Detect which cell encompasses the target text, then output its [x, y] center coordinate. 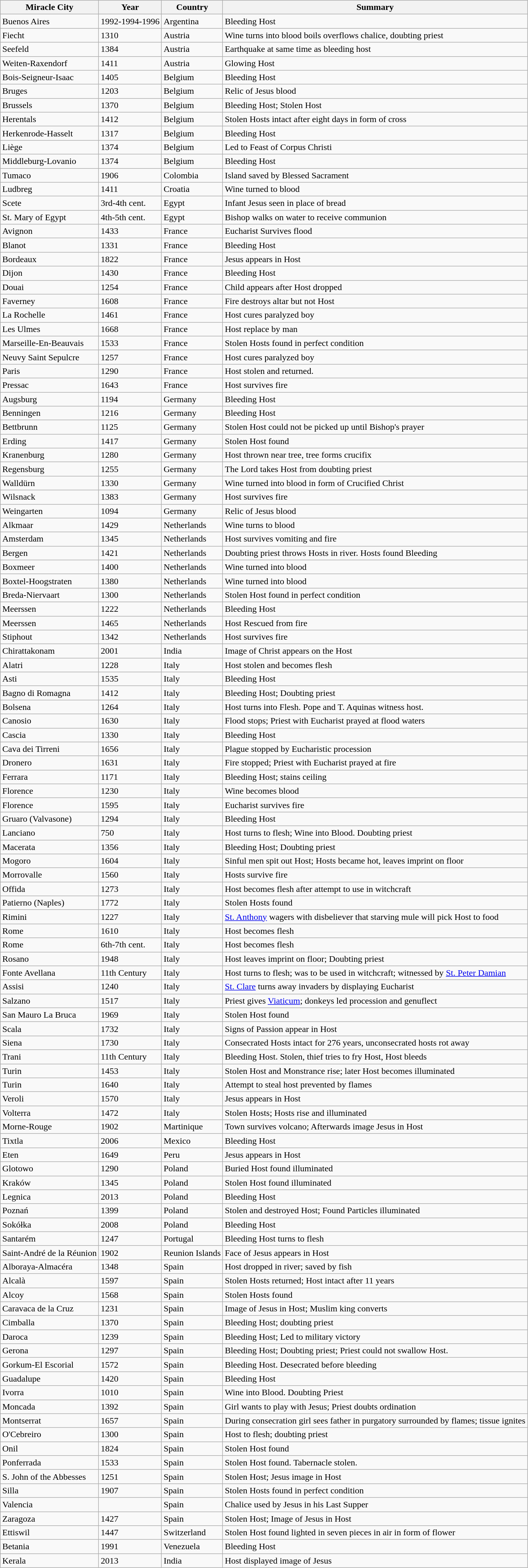
Marseille-En-Beauvais [50, 343]
Stolen Host and Monstrance rise; later Host becomes illuminated [375, 1071]
1264 [130, 707]
Herentals [50, 119]
Fire stopped; Priest with Eucharist prayed at fire [375, 763]
Ettiswil [50, 1533]
Miracle City [50, 7]
Venezuela [192, 1547]
Infant Jesus seen in place of bread [375, 203]
S. John of the Abbesses [50, 1476]
Ludbreg [50, 189]
1228 [130, 665]
Host thrown near tree, tree forms crucifix [375, 455]
Assisi [50, 987]
1465 [130, 623]
Eucharist survives fire [375, 805]
1772 [130, 903]
1255 [130, 469]
Volterra [50, 1113]
Avignon [50, 231]
1400 [130, 567]
St. Anthony wagers with disbeliever that starving mule will pick Host to food [375, 917]
Island saved by Blessed Sacrament [375, 175]
1656 [130, 749]
Stolen and destroyed Host; Found Particles illuminated [375, 1211]
Rimini [50, 917]
1230 [130, 791]
Host stolen and returned. [375, 371]
Bolsena [50, 707]
1732 [130, 1029]
Fire destroys altar but not Host [375, 301]
La Rochelle [50, 315]
Gorkum-El Escorial [50, 1365]
750 [130, 833]
Stolen Host found lighted in seven pieces in air in form of flower [375, 1533]
Gerona [50, 1351]
Scete [50, 203]
Host to flesh; doubting priest [375, 1435]
Host replace by man [375, 329]
Benningen [50, 413]
Walldürn [50, 483]
Tixtla [50, 1141]
Siena [50, 1043]
Mogoro [50, 861]
1991 [130, 1547]
2008 [130, 1225]
Cimballa [50, 1323]
Alatri [50, 665]
Attempt to steal host prevented by flames [375, 1085]
Chirattakonam [50, 651]
Scala [50, 1029]
1430 [130, 273]
1461 [130, 315]
Alkmaar [50, 525]
Tumaco [50, 175]
Patierno (Naples) [50, 903]
Les Ulmes [50, 329]
Lanciano [50, 833]
1222 [130, 609]
Bagno di Romagna [50, 693]
Wine turned to blood [375, 189]
Gruaro (Valvasone) [50, 819]
St. Mary of Egypt [50, 217]
Bergen [50, 553]
1948 [130, 959]
Bishop walks on water to receive communion [375, 217]
1992-1994-1996 [130, 21]
1194 [130, 399]
1433 [130, 231]
Stolen Host found in perfect condition [375, 595]
Valencia [50, 1504]
Cascia [50, 735]
Onil [50, 1449]
Consecrated Hosts intact for 276 years, unconsecrated hosts rot away [375, 1043]
O'Cebreiro [50, 1435]
Alcoy [50, 1294]
Ferrara [50, 777]
1595 [130, 805]
3rd-4th cent. [130, 203]
1822 [130, 259]
1254 [130, 287]
Middleburg-Lovanio [50, 161]
Colombia [192, 175]
Martinique [192, 1127]
1273 [130, 889]
Breda-Niervaart [50, 595]
Ivorra [50, 1393]
Veroli [50, 1099]
Stiphout [50, 637]
1399 [130, 1211]
1535 [130, 679]
Doubting priest throws Hosts in river. Hosts found Bleeding [375, 553]
1010 [130, 1393]
1342 [130, 637]
1572 [130, 1365]
Moncada [50, 1407]
1294 [130, 819]
Plague stopped by Eucharistic procession [375, 749]
Daroca [50, 1337]
Stolen Hosts returned; Host intact after 11 years [375, 1281]
1405 [130, 77]
Pressac [50, 385]
Sokółka [50, 1225]
1570 [130, 1099]
1380 [130, 581]
Erding [50, 441]
1643 [130, 385]
Glotowo [50, 1169]
1171 [130, 777]
Glowing Host [375, 63]
Host turns to flesh; was to be used in witchcraft; witnessed by St. Peter Damian [375, 973]
Eucharist Survives flood [375, 231]
Wine becomes blood [375, 791]
Paris [50, 371]
1604 [130, 861]
San Mauro La Bruca [50, 1015]
Image of Jesus in Host; Muslim king converts [375, 1309]
Asti [50, 679]
Kraków [50, 1183]
1384 [130, 49]
Trani [50, 1057]
1568 [130, 1294]
Host turns to flesh; Wine into Blood. Doubting priest [375, 833]
1240 [130, 987]
Weingarten [50, 511]
Bleeding Host; doubting priest [375, 1323]
Liège [50, 147]
1421 [130, 553]
Host displayed image of Jesus [375, 1561]
Year [130, 7]
Buried Host found illuminated [375, 1169]
Led to Feast of Corpus Christi [375, 147]
During consecration girl sees father in purgatory surrounded by flames; tissue ignites [375, 1421]
1417 [130, 441]
Alboraya-Almacéra [50, 1267]
Reunion Islands [192, 1253]
Canosio [50, 721]
Offida [50, 889]
Chalice used by Jesus in his Last Supper [375, 1504]
2001 [130, 651]
Switzerland [192, 1533]
Saint-André de la Réunion [50, 1253]
Bleeding Host; Led to military victory [375, 1337]
1310 [130, 35]
Mexico [192, 1141]
1203 [130, 91]
1383 [130, 497]
Croatia [192, 189]
Wilsnack [50, 497]
1239 [130, 1337]
Stolen Host could not be picked up until Bishop's prayer [375, 427]
Bleeding Host; Doubting priest; Priest could not swallow Host. [375, 1351]
Bleeding Host; stains ceiling [375, 777]
Stolen Host; Image of Jesus in Host [375, 1519]
Stolen Host found illuminated [375, 1183]
1247 [130, 1239]
1331 [130, 245]
Zaragoza [50, 1519]
Alcalà [50, 1281]
1472 [130, 1113]
4th-5th cent. [130, 217]
Stolen Host; Jesus image in Host [375, 1476]
Bettbrunn [50, 427]
1969 [130, 1015]
Argentina [192, 21]
Child appears after Host dropped [375, 287]
1453 [130, 1071]
Morrovalle [50, 875]
Ponferrada [50, 1462]
1560 [130, 875]
Bordeaux [50, 259]
Blanot [50, 245]
Salzano [50, 1001]
Stolen Hosts; Hosts rise and illuminated [375, 1113]
Legnica [50, 1197]
Santarém [50, 1239]
Wine turned into blood in form of Crucified Christ [375, 483]
Host leaves imprint on floor; Doubting priest [375, 959]
1631 [130, 763]
Peru [192, 1155]
Morne-Rouge [50, 1127]
Caravaca de la Cruz [50, 1309]
Boxmeer [50, 567]
1317 [130, 133]
Priest gives Viaticum; donkeys led procession and genuflect [375, 1001]
Wine turns into blood boils overflows chalice, doubting priest [375, 35]
Town survives volcano; Afterwards image Jesus in Host [375, 1127]
Poznań [50, 1211]
Host becomes flesh after attempt to use in witchcraft [375, 889]
1824 [130, 1449]
1608 [130, 301]
1640 [130, 1085]
1649 [130, 1155]
Cava dei Tirreni [50, 749]
Country [192, 7]
Girl wants to play with Jesus; Priest doubts ordination [375, 1407]
Hosts survive fire [375, 875]
Fonte Avellana [50, 973]
The Lord takes Host from doubting priest [375, 469]
Montserrat [50, 1421]
1630 [130, 721]
Rosano [50, 959]
Kerala [50, 1561]
Wine into Blood. Doubting Priest [375, 1393]
Faverney [50, 301]
Boxtel-Hoogstraten [50, 581]
1392 [130, 1407]
Macerata [50, 847]
Portugal [192, 1239]
Face of Jesus appears in Host [375, 1253]
6th-7th cent. [130, 945]
Guadalupe [50, 1379]
Wine turns to blood [375, 525]
Seefeld [50, 49]
Silla [50, 1490]
1216 [130, 413]
Fiecht [50, 35]
Herkenrode-Hasselt [50, 133]
Bleeding Host turns to flesh [375, 1239]
Bleeding Host. Stolen, thief tries to fry Host, Host bleeds [375, 1057]
St. Clare turns away invaders by displaying Eucharist [375, 987]
Signs of Passion appear in Host [375, 1029]
1730 [130, 1043]
1429 [130, 525]
1517 [130, 1001]
Bois-Seigneur-Isaac [50, 77]
Douai [50, 287]
Neuvy Saint Sepulcre [50, 357]
1668 [130, 329]
Brussels [50, 105]
Host turns into Flesh. Pope and T. Aquinas witness host. [375, 707]
Kranenburg [50, 455]
Image of Christ appears on the Host [375, 651]
Dronero [50, 763]
1906 [130, 175]
1125 [130, 427]
1420 [130, 1379]
Host survives vomiting and fire [375, 539]
1610 [130, 931]
1597 [130, 1281]
1227 [130, 917]
Sinful men spit out Host; Hosts became hot, leaves imprint on floor [375, 861]
Dijon [50, 273]
1447 [130, 1533]
Host dropped in river; saved by fish [375, 1267]
1907 [130, 1490]
1348 [130, 1267]
1356 [130, 847]
Buenos Aires [50, 21]
1094 [130, 511]
Weiten-Raxendorf [50, 63]
Stolen Host found. Tabernacle stolen. [375, 1462]
1297 [130, 1351]
Flood stops; Priest with Eucharist prayed at flood waters [375, 721]
Bleeding Host. Desecrated before bleeding [375, 1365]
Earthquake at same time as bleeding host [375, 49]
Bruges [50, 91]
Summary [375, 7]
1231 [130, 1309]
1280 [130, 455]
1657 [130, 1421]
Regensburg [50, 469]
Eten [50, 1155]
Betania [50, 1547]
1257 [130, 357]
Stolen Hosts intact after eight days in form of cross [375, 119]
Amsterdam [50, 539]
Bleeding Host; Stolen Host [375, 105]
1251 [130, 1476]
Host stolen and becomes flesh [375, 665]
Augsburg [50, 399]
Host Rescued from fire [375, 623]
1427 [130, 1519]
2006 [130, 1141]
